Scan for the cell matching the given text and deliver its (X, Y) coordinate at center. 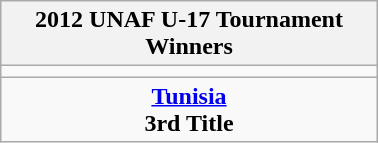
Tunisia3rd Title (189, 110)
2012 UNAF U-17 Tournament Winners (189, 34)
